Extract the (X, Y) coordinate from the center of the cell holding the provided text.  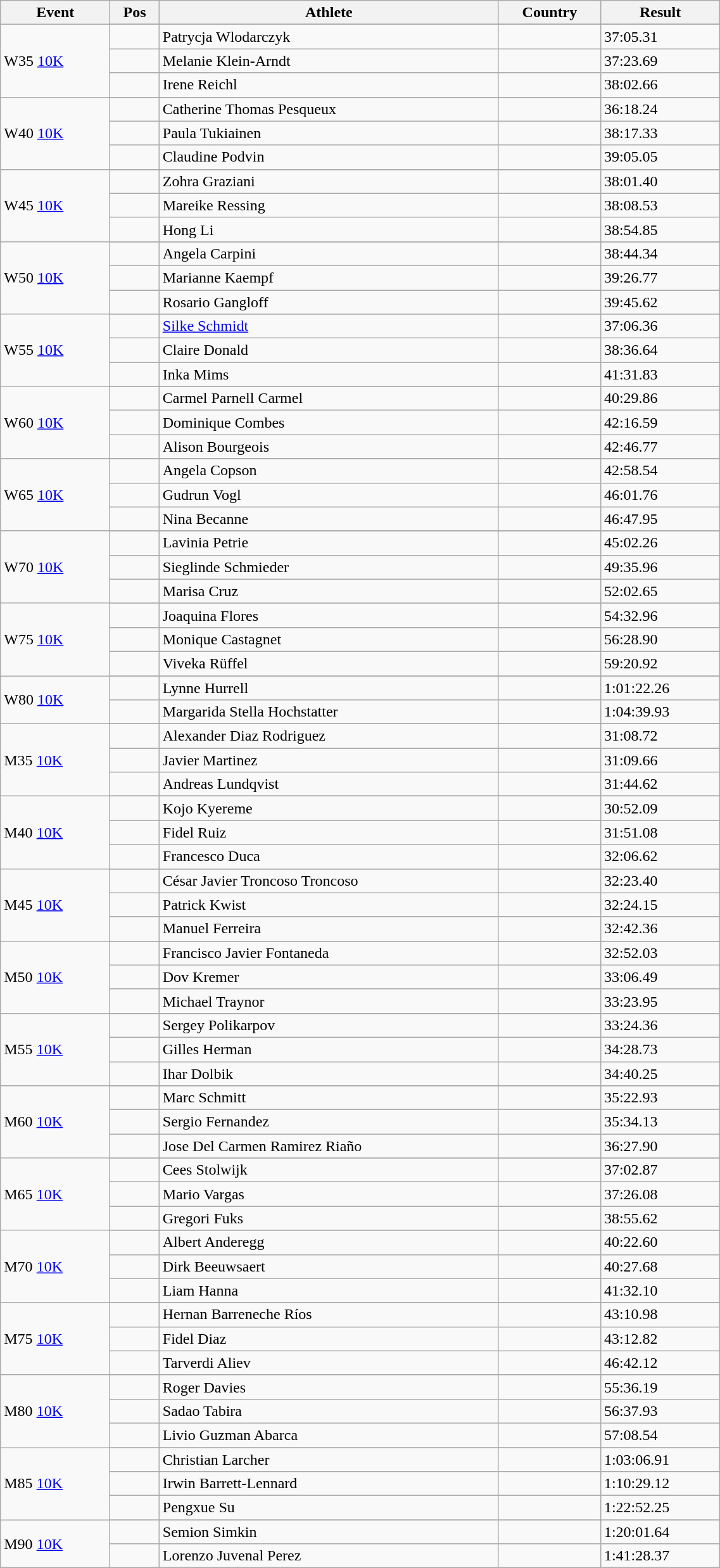
34:40.25 (660, 1074)
W55 10K (56, 350)
Rosario Gangloff (329, 302)
41:32.10 (660, 1291)
M60 10K (56, 1122)
Pengxue Su (329, 1508)
M90 10K (56, 1544)
33:23.95 (660, 1001)
40:29.86 (660, 398)
Irwin Barrett-Lennard (329, 1484)
Marisa Cruz (329, 591)
1:10:29.12 (660, 1484)
Alison Bourgeois (329, 447)
Pos (134, 13)
55:36.19 (660, 1387)
45:02.26 (660, 543)
37:05.31 (660, 37)
Monique Castagnet (329, 639)
43:10.98 (660, 1315)
Margarida Stella Hochstatter (329, 712)
Paula Tukiainen (329, 133)
W70 10K (56, 567)
59:20.92 (660, 663)
56:28.90 (660, 639)
Sergio Fernandez (329, 1122)
Francisco Javier Fontaneda (329, 953)
Semion Simkin (329, 1532)
42:16.59 (660, 423)
46:01.76 (660, 495)
1:22:52.25 (660, 1508)
Jose Del Carmen Ramirez Riaño (329, 1146)
Marc Schmitt (329, 1098)
Carmel Parnell Carmel (329, 398)
38:44.34 (660, 253)
Roger Davies (329, 1387)
41:31.83 (660, 374)
52:02.65 (660, 591)
W35 10K (56, 61)
M55 10K (56, 1049)
Sadao Tabira (329, 1411)
42:58.54 (660, 471)
46:42.12 (660, 1363)
M50 10K (56, 977)
Andreas Lundqvist (329, 784)
Liam Hanna (329, 1291)
Marianne Kaempf (329, 277)
W50 10K (56, 277)
Joaquina Flores (329, 615)
35:34.13 (660, 1122)
Fidel Ruiz (329, 832)
31:51.08 (660, 832)
Angela Carpini (329, 253)
Dirk Beeuwsaert (329, 1266)
42:46.77 (660, 447)
57:08.54 (660, 1435)
Cees Stolwijk (329, 1170)
1:04:39.93 (660, 712)
37:23.69 (660, 61)
Christian Larcher (329, 1459)
Silke Schmidt (329, 326)
Claire Donald (329, 350)
Francesco Duca (329, 857)
Gregori Fuks (329, 1218)
37:06.36 (660, 326)
1:20:01.64 (660, 1532)
M40 10K (56, 832)
36:27.90 (660, 1146)
M85 10K (56, 1483)
W45 10K (56, 205)
32:06.62 (660, 857)
Gilles Herman (329, 1049)
37:02.87 (660, 1170)
Lynne Hurrell (329, 687)
César Javier Troncoso Troncoso (329, 881)
32:23.40 (660, 881)
Tarverdi Aliev (329, 1363)
W40 10K (56, 133)
Event (56, 13)
Zohra Graziani (329, 181)
M45 10K (56, 905)
Alexander Diaz Rodriguez (329, 736)
31:44.62 (660, 784)
Lavinia Petrie (329, 543)
W65 10K (56, 495)
Michael Traynor (329, 1001)
Manuel Ferreira (329, 929)
Albert Anderegg (329, 1242)
38:02.66 (660, 85)
Catherine Thomas Pesqueux (329, 109)
M75 10K (56, 1339)
39:26.77 (660, 277)
32:42.36 (660, 929)
M35 10K (56, 760)
Claudine Podvin (329, 157)
35:22.93 (660, 1098)
1:01:22.26 (660, 687)
Fidel Diaz (329, 1339)
Angela Copson (329, 471)
W80 10K (56, 699)
M70 10K (56, 1266)
38:08.53 (660, 205)
Kojo Kyereme (329, 808)
40:22.60 (660, 1242)
W60 10K (56, 423)
30:52.09 (660, 808)
33:06.49 (660, 977)
Patrycja Wlodarczyk (329, 37)
Ihar Dolbik (329, 1074)
43:12.82 (660, 1339)
Mario Vargas (329, 1194)
M65 10K (56, 1194)
Dov Kremer (329, 977)
Viveka Rüffel (329, 663)
33:24.36 (660, 1025)
31:09.66 (660, 760)
Nina Becanne (329, 519)
Dominique Combes (329, 423)
Gudrun Vogl (329, 495)
32:52.03 (660, 953)
Melanie Klein-Arndt (329, 61)
Hong Li (329, 229)
Livio Guzman Abarca (329, 1435)
Athlete (329, 13)
Sergey Polikarpov (329, 1025)
36:18.24 (660, 109)
39:45.62 (660, 302)
1:41:28.37 (660, 1556)
Irene Reichl (329, 85)
39:05.05 (660, 157)
Javier Martinez (329, 760)
38:36.64 (660, 350)
56:37.93 (660, 1411)
38:54.85 (660, 229)
31:08.72 (660, 736)
38:01.40 (660, 181)
Country (550, 13)
46:47.95 (660, 519)
32:24.15 (660, 905)
Hernan Barreneche Ríos (329, 1315)
Patrick Kwist (329, 905)
54:32.96 (660, 615)
49:35.96 (660, 567)
40:27.68 (660, 1266)
Sieglinde Schmieder (329, 567)
Inka Mims (329, 374)
34:28.73 (660, 1049)
Lorenzo Juvenal Perez (329, 1556)
Mareike Ressing (329, 205)
W75 10K (56, 639)
1:03:06.91 (660, 1459)
38:55.62 (660, 1218)
38:17.33 (660, 133)
37:26.08 (660, 1194)
M80 10K (56, 1411)
Result (660, 13)
